Return the [x, y] coordinate for the center point of the cell that contains the specified text.  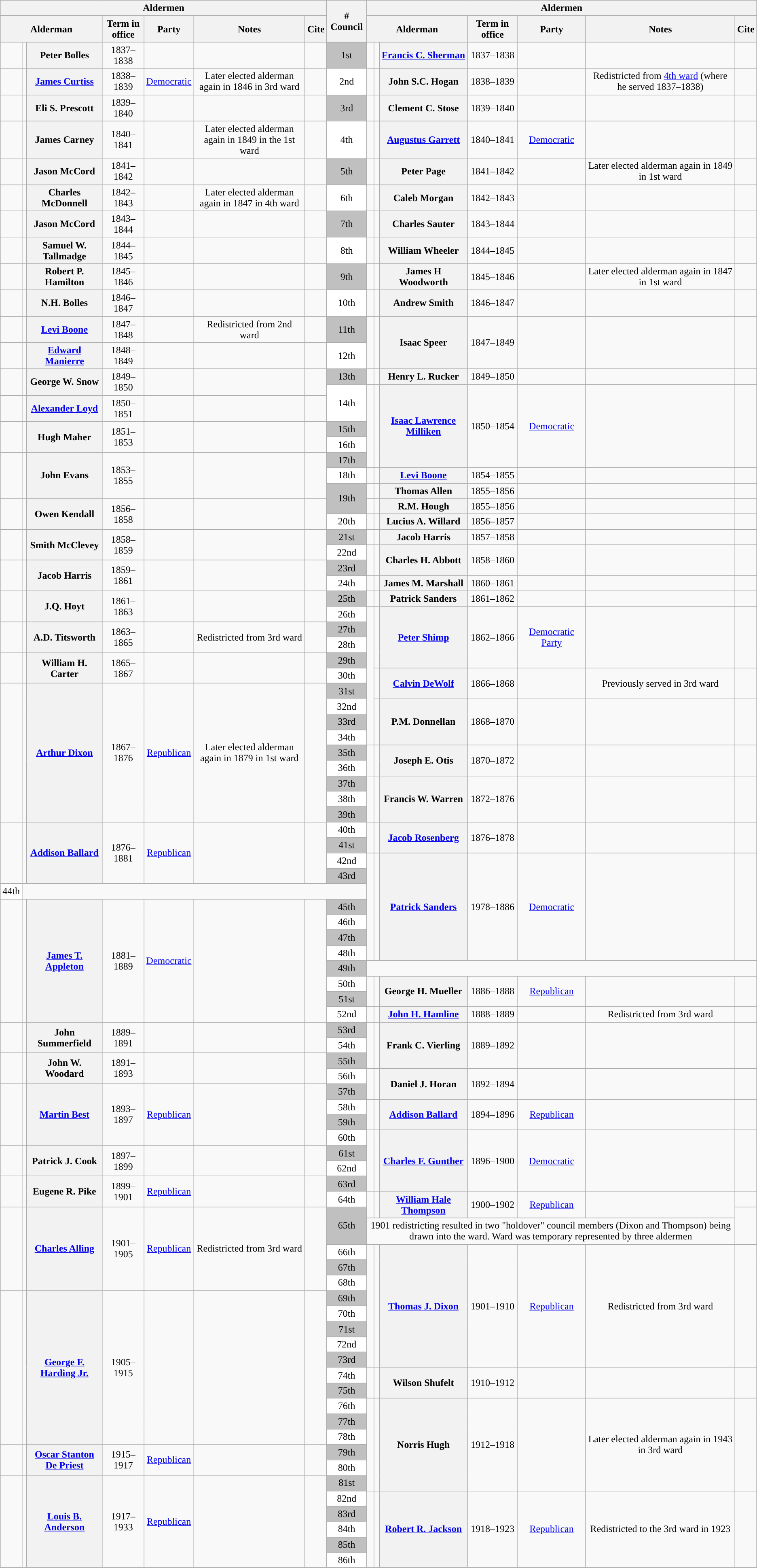
Charles Sauter [423, 224]
31st [347, 691]
1st [347, 55]
Charles F. Gunther [423, 1161]
Alexander Loyd [65, 409]
83rd [347, 1514]
65th [347, 1226]
James T. Appleton [65, 961]
Later elected alderman again in 1849 in 1st ward [660, 172]
46th [347, 922]
J.Q. Hoyt [65, 606]
Charles H. Abbott [423, 560]
6th [347, 197]
66th [347, 1252]
Daniel J. Horan [423, 1084]
84th [347, 1529]
Previously served in 3rd ward [660, 683]
62nd [347, 1169]
Peter Shimp [423, 637]
Calvin DeWolf [423, 683]
Samuel W. Tallmadge [65, 250]
1889–1891 [123, 1038]
George F. Harding Jr. [65, 1368]
1858–1860 [493, 560]
81st [347, 1483]
1889–1892 [493, 1045]
John H. Hamline [423, 1014]
1915–1917 [123, 1460]
72nd [347, 1344]
14th [347, 403]
1892–1894 [493, 1084]
4th [347, 140]
1862–1866 [493, 637]
Redistricted from 2nd ward [249, 329]
55th [347, 1061]
Hugh Maher [65, 437]
73rd [347, 1360]
50th [347, 984]
1894–1896 [493, 1114]
1888–1889 [493, 1014]
11th [347, 329]
Later elected alderman again in 1847 in 1st ward [660, 277]
53rd [347, 1030]
James M. Marshall [423, 583]
68th [347, 1283]
40th [347, 830]
Democratic Party [552, 637]
Thomas J. Dixon [423, 1306]
3rd [347, 108]
44th [11, 891]
Later elected alderman again in 1847 in 4th ward [249, 197]
78th [347, 1437]
32nd [347, 707]
Later elected alderman again in 1879 in 1st ward [249, 753]
29th [347, 660]
42nd [347, 861]
1901–1910 [493, 1306]
21st [347, 537]
Frank C. Vierling [423, 1045]
A.D. Titsworth [65, 637]
Caleb Morgan [423, 197]
Robert R. Jackson [423, 1529]
Francis W. Warren [423, 799]
1856–1858 [123, 514]
27th [347, 630]
49th [347, 968]
10th [347, 303]
64th [347, 1199]
80th [347, 1468]
7th [347, 224]
1866–1868 [493, 683]
Charles McDonnell [65, 197]
35th [347, 753]
Later elected alderman again in 1849 in the 1st ward [249, 140]
John W. Woodard [65, 1068]
1896–1900 [493, 1161]
23rd [347, 568]
1857–1858 [493, 537]
1848–1849 [123, 356]
Peter Bolles [65, 55]
Arthur Dixon [65, 753]
Lucius A. Willard [423, 522]
William Hale Thompson [423, 1205]
Clement C. Stose [423, 108]
5th [347, 172]
Martin Best [65, 1114]
Isaac Speer [423, 343]
1850–1854 [493, 426]
85th [347, 1545]
47th [347, 938]
James Curtiss [65, 82]
15th [347, 429]
1900–1902 [493, 1205]
1853–1855 [123, 475]
17th [347, 460]
Joseph E. Otis [423, 760]
1858–1859 [123, 545]
43rd [347, 876]
1886–1888 [493, 991]
19th [347, 499]
20th [347, 522]
Henry L. Rucker [423, 377]
# Council [347, 21]
69th [347, 1298]
1872–1876 [493, 799]
1891–1893 [123, 1068]
37th [347, 783]
1847–1849 [493, 343]
1863–1865 [123, 637]
1859–1861 [123, 575]
Smith McClevey [65, 545]
45th [347, 907]
1868–1870 [493, 722]
John S.C. Hogan [423, 82]
1851–1853 [123, 437]
41st [347, 845]
1881–1889 [123, 961]
67th [347, 1267]
1899–1901 [123, 1192]
Robert P. Hamilton [65, 277]
9th [347, 277]
Norris Hugh [423, 1445]
82nd [347, 1498]
79th [347, 1452]
John Evans [65, 475]
Andrew Smith [423, 303]
P.M. Donnellan [423, 722]
Patrick J. Cook [65, 1161]
1876–1881 [123, 853]
52nd [347, 1014]
1854–1855 [493, 475]
38th [347, 799]
Peter Page [423, 172]
1847–1848 [123, 329]
1861–1863 [123, 606]
Francis C. Sherman [423, 55]
58th [347, 1107]
51st [347, 999]
28th [347, 645]
2nd [347, 82]
1905–1915 [123, 1368]
R.M. Hough [423, 506]
1978–1886 [493, 907]
Louis B. Anderson [65, 1521]
Oscar Stanton De Priest [65, 1460]
54th [347, 1045]
39th [347, 814]
Isaac Lawrence Milliken [423, 426]
1861–1862 [493, 598]
Wilson Shufelt [423, 1383]
1918–1923 [493, 1529]
16th [347, 445]
Owen Kendall [65, 514]
1912–1918 [493, 1445]
James H Woodworth [423, 277]
1893–1897 [123, 1114]
56th [347, 1076]
Jacob Rosenberg [423, 837]
70th [347, 1313]
Redistricted to the 3rd ward in 1923 [660, 1529]
1870–1872 [493, 760]
Redistricted from 4th ward (where he served 1837–1838) [660, 82]
63rd [347, 1184]
1850–1851 [123, 409]
1856–1857 [493, 522]
Eugene R. Pike [65, 1192]
36th [347, 768]
18th [347, 475]
William H. Carter [65, 668]
Later elected alderman again in 1846 in 3rd ward [249, 82]
59th [347, 1122]
Eli S. Prescott [65, 108]
60th [347, 1138]
Augustus Garrett [423, 140]
57th [347, 1091]
34th [347, 737]
76th [347, 1406]
24th [347, 583]
James Carney [65, 140]
77th [347, 1422]
26th [347, 614]
1876–1878 [493, 837]
1867–1876 [123, 753]
1901–1905 [123, 1249]
33rd [347, 722]
12th [347, 356]
George H. Mueller [423, 991]
Later elected alderman again in 1943 in 3rd ward [660, 1445]
8th [347, 250]
Edward Manierre [65, 356]
John Summerfield [65, 1038]
48th [347, 953]
75th [347, 1391]
Charles Alling [65, 1249]
1865–1867 [123, 668]
74th [347, 1375]
1910–1912 [493, 1383]
86th [347, 1560]
30th [347, 676]
Thomas Allen [423, 491]
William Wheeler [423, 250]
N.H. Bolles [65, 303]
1897–1899 [123, 1161]
61st [347, 1153]
71st [347, 1329]
13th [347, 377]
22nd [347, 552]
25th [347, 598]
1860–1861 [493, 583]
George W. Snow [65, 382]
1917–1933 [123, 1521]
